Determine the [x, y] coordinate at the center of the cell enclosing the given text.  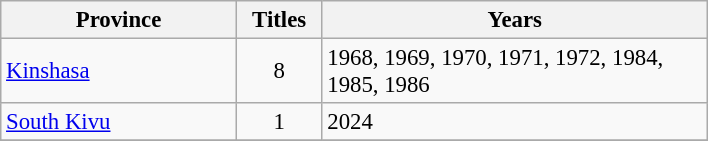
1968, 1969, 1970, 1971, 1972, 1984, 1985, 1986 [515, 72]
Kinshasa [119, 72]
Province [119, 20]
2024 [515, 122]
Titles [279, 20]
8 [279, 72]
South Kivu [119, 122]
1 [279, 122]
Years [515, 20]
